Search for the cell housing the specified text and yield its [X, Y] center coordinate. 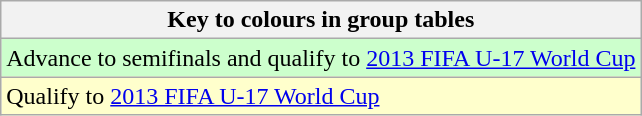
Qualify to 2013 FIFA U-17 World Cup [321, 96]
Advance to semifinals and qualify to 2013 FIFA U-17 World Cup [321, 58]
Key to colours in group tables [321, 20]
